Determine the [x, y] coordinate at the center of the cell enclosing the given text.  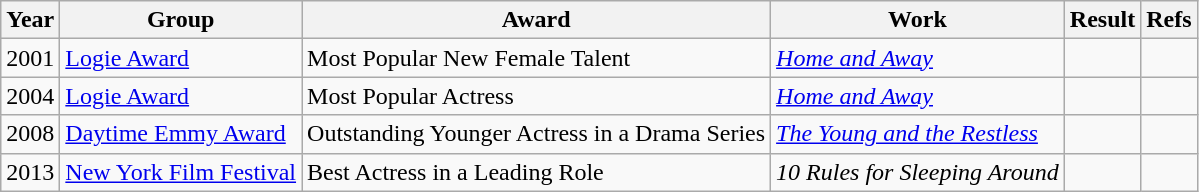
10 Rules for Sleeping Around [918, 172]
Group [181, 20]
Result [1102, 20]
2001 [30, 58]
2013 [30, 172]
2008 [30, 134]
Outstanding Younger Actress in a Drama Series [536, 134]
Work [918, 20]
Most Popular New Female Talent [536, 58]
New York Film Festival [181, 172]
2004 [30, 96]
Refs [1169, 20]
The Young and the Restless [918, 134]
Most Popular Actress [536, 96]
Year [30, 20]
Best Actress in a Leading Role [536, 172]
Award [536, 20]
Daytime Emmy Award [181, 134]
